Find where the given text appears and provide that cell's center as (X, Y) coordinate. 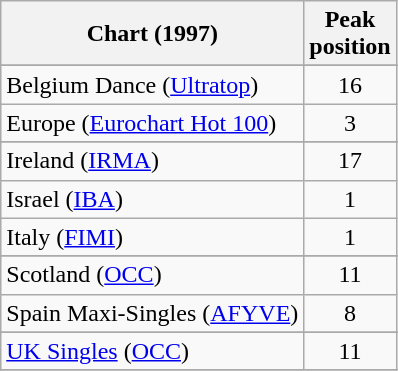
Spain Maxi-Singles (AFYVE) (152, 313)
Europe (Eurochart Hot 100) (152, 123)
Ireland (IRMA) (152, 161)
Israel (IBA) (152, 199)
3 (350, 123)
Chart (1997) (152, 34)
17 (350, 161)
Italy (FIMI) (152, 237)
16 (350, 85)
Scotland (OCC) (152, 275)
Belgium Dance (Ultratop) (152, 85)
UK Singles (OCC) (152, 351)
Peakposition (350, 34)
8 (350, 313)
